Extract the (x, y) coordinate from the center of the cell holding the provided text.  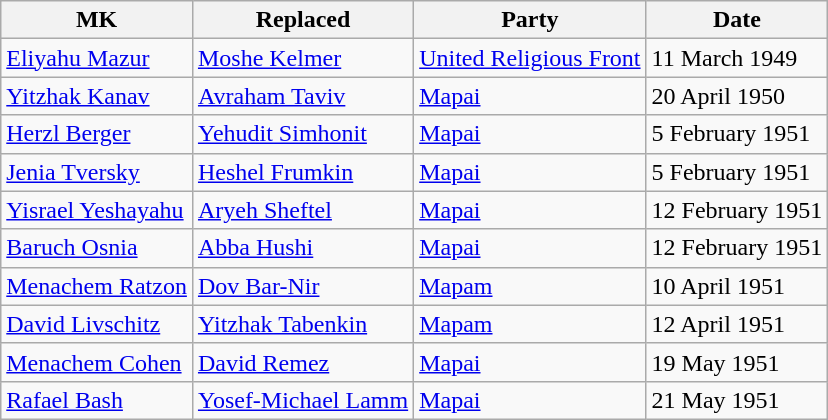
11 March 1949 (737, 58)
20 April 1950 (737, 96)
Herzl Berger (97, 134)
MK (97, 20)
Party (530, 20)
19 May 1951 (737, 362)
Baruch Osnia (97, 248)
Yitzhak Tabenkin (302, 324)
Replaced (302, 20)
Yitzhak Kanav (97, 96)
Moshe Kelmer (302, 58)
Avraham Taviv (302, 96)
12 April 1951 (737, 324)
10 April 1951 (737, 286)
Rafael Bash (97, 400)
Heshel Frumkin (302, 172)
David Livschitz (97, 324)
21 May 1951 (737, 400)
Jenia Tversky (97, 172)
Aryeh Sheftel (302, 210)
Abba Hushi (302, 248)
Yisrael Yeshayahu (97, 210)
Yehudit Simhonit (302, 134)
Menachem Ratzon (97, 286)
Date (737, 20)
Menachem Cohen (97, 362)
Dov Bar-Nir (302, 286)
United Religious Front (530, 58)
David Remez (302, 362)
Yosef-Michael Lamm (302, 400)
Eliyahu Mazur (97, 58)
